Scan for the cell matching the given text and deliver its [X, Y] coordinate at center. 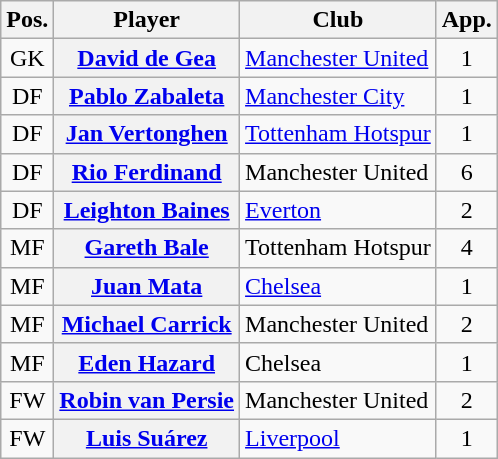
6 [466, 172]
Liverpool [338, 438]
Leighton Baines [147, 210]
Pos. [28, 20]
Gareth Bale [147, 248]
Juan Mata [147, 286]
Manchester City [338, 96]
Everton [338, 210]
Player [147, 20]
Luis Suárez [147, 438]
Michael Carrick [147, 324]
Pablo Zabaleta [147, 96]
4 [466, 248]
Jan Vertonghen [147, 134]
David de Gea [147, 58]
GK [28, 58]
Club [338, 20]
App. [466, 20]
Eden Hazard [147, 362]
Robin van Persie [147, 400]
Rio Ferdinand [147, 172]
